Scan for the cell matching the given text and deliver its [X, Y] coordinate at center. 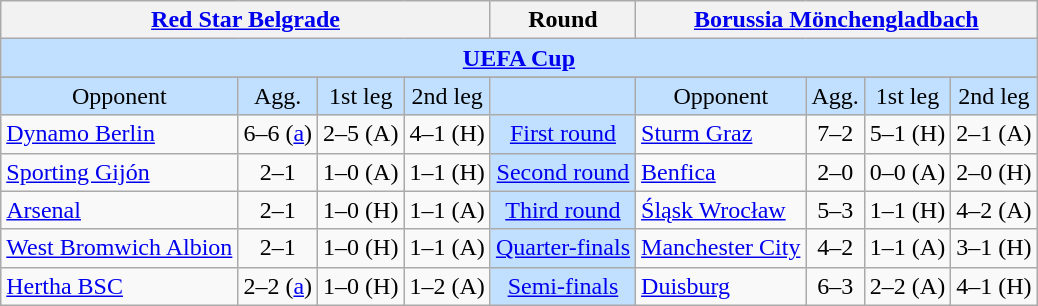
4–2 [835, 248]
Red Star Belgrade [246, 20]
UEFA Cup [519, 58]
2–1 (A) [994, 134]
Round [562, 20]
Manchester City [721, 248]
1–2 (A) [447, 286]
West Bromwich Albion [120, 248]
Quarter-finals [562, 248]
Semi-finals [562, 286]
5–1 (H) [907, 134]
2–2 (a) [278, 286]
Second round [562, 172]
Benfica [721, 172]
0–0 (A) [907, 172]
Sturm Graz [721, 134]
Arsenal [120, 210]
Hertha BSC [120, 286]
First round [562, 134]
1–0 (A) [361, 172]
Borussia Mönchengladbach [837, 20]
2–5 (A) [361, 134]
7–2 [835, 134]
Śląsk Wrocław [721, 210]
6–6 (a) [278, 134]
2–0 [835, 172]
3–1 (H) [994, 248]
Sporting Gijón [120, 172]
Duisburg [721, 286]
2–0 (H) [994, 172]
2–2 (A) [907, 286]
Dynamo Berlin [120, 134]
Third round [562, 210]
5–3 [835, 210]
4–2 (A) [994, 210]
6–3 [835, 286]
